Locate the cell with the specified text and output its (x, y) center coordinate. 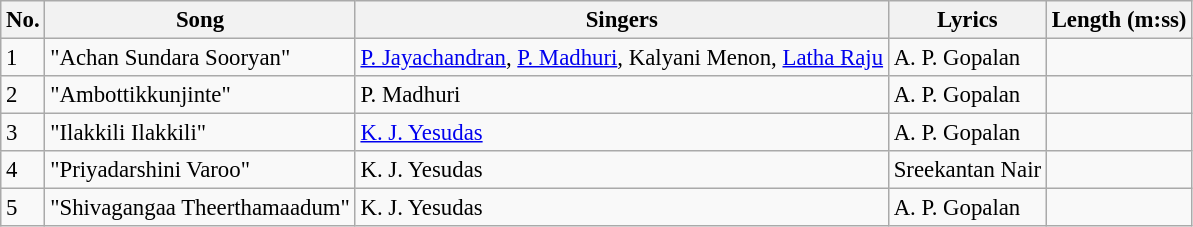
P. Madhuri (622, 95)
"Priyadarshini Varoo" (200, 170)
Song (200, 20)
P. Jayachandran, P. Madhuri, Kalyani Menon, Latha Raju (622, 58)
3 (23, 133)
"Ilakkili Ilakkili" (200, 133)
"Shivagangaa Theerthamaadum" (200, 208)
1 (23, 58)
Length (m:ss) (1118, 20)
"Ambottikkunjinte" (200, 95)
5 (23, 208)
Singers (622, 20)
No. (23, 20)
2 (23, 95)
Lyrics (967, 20)
4 (23, 170)
Sreekantan Nair (967, 170)
"Achan Sundara Sooryan" (200, 58)
